Return [X, Y] of the center of cell containing provided text 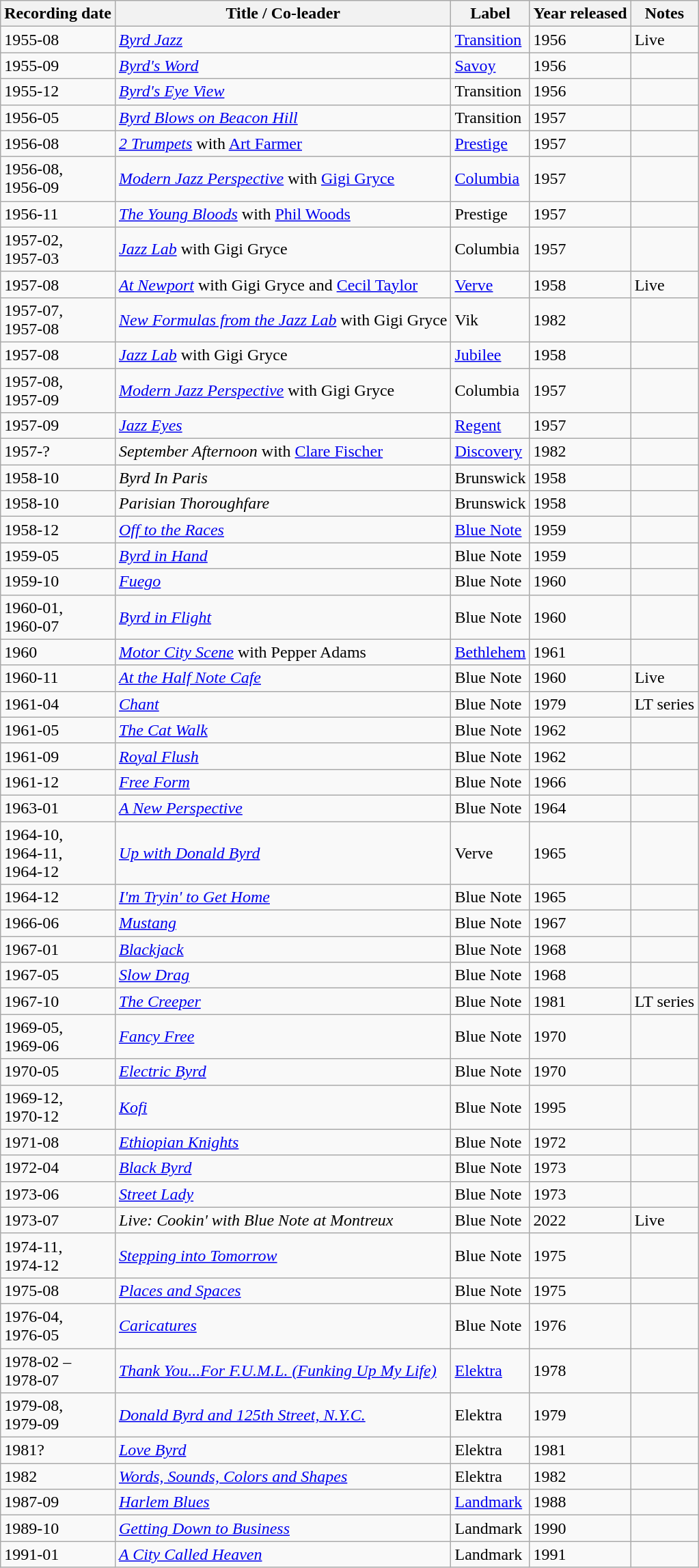
1956-11 [58, 214]
1970-05 [58, 1072]
Savoy [491, 66]
1966-06 [58, 923]
Byrd's Word [283, 66]
Byrd's Eye View [283, 92]
1991 [580, 1554]
Blackjack [283, 949]
Off to the Races [283, 530]
Places and Spaces [283, 1290]
1961-04 [58, 704]
Live: Cookin' with Blue Note at Montreux [283, 1220]
1963-01 [58, 808]
1973-07 [58, 1220]
Chant [283, 704]
Label [491, 14]
Byrd Blows on Beacon Hill [283, 118]
Motor City Scene with Pepper Adams [283, 652]
1995 [580, 1107]
September Afternoon with Clare Fischer [283, 452]
Year released [580, 14]
1971-08 [58, 1142]
Discovery [491, 452]
Jubilee [491, 355]
The Creeper [283, 1001]
1957-07, 1957-08 [58, 320]
Title / Co-leader [283, 14]
Caricatures [283, 1326]
1966 [580, 782]
Parisian Thoroughfare [283, 504]
Donald Byrd and 125th Street, N.Y.C. [283, 1415]
1961-09 [58, 756]
Slow Drag [283, 975]
1969-05, 1969-06 [58, 1036]
1964-10, 1964-11, 1964-12 [58, 853]
1955-08 [58, 40]
2022 [580, 1220]
At the Half Note Cafe [283, 678]
1959-05 [58, 556]
Black Byrd [283, 1168]
Stepping into Tomorrow [283, 1255]
Getting Down to Business [283, 1528]
1988 [580, 1502]
Regent [491, 426]
1990 [580, 1528]
Thank You...For F.U.M.L. (Funking Up My Life) [283, 1370]
Street Lady [283, 1194]
1958-12 [58, 530]
1967-01 [58, 949]
2 Trumpets with Art Farmer [283, 144]
Byrd in Hand [283, 556]
Free Form [283, 782]
Vik [491, 320]
1960-01, 1960-07 [58, 617]
Bethlehem [491, 652]
1960-11 [58, 678]
1975-08 [58, 1290]
1956-08 [58, 144]
Byrd in Flight [283, 617]
Electric Byrd [283, 1072]
Fuego [283, 582]
1978 [580, 1370]
Byrd In Paris [283, 478]
1967 [580, 923]
Kofi [283, 1107]
1976-04, 1976-05 [58, 1326]
Words, Sounds, Colors and Shapes [283, 1476]
1987-09 [58, 1502]
1979-08, 1979-09 [58, 1415]
A City Called Heaven [283, 1554]
1955-09 [58, 66]
1961-12 [58, 782]
1964 [580, 808]
1978-02 –1978-07 [58, 1370]
A New Perspective [283, 808]
1957-09 [58, 426]
Up with Donald Byrd [283, 853]
1989-10 [58, 1528]
New Formulas from the Jazz Lab with Gigi Gryce [283, 320]
Fancy Free [283, 1036]
The Young Bloods with Phil Woods [283, 214]
1972-04 [58, 1168]
Royal Flush [283, 756]
Recording date [58, 14]
1957-08, 1957-09 [58, 390]
1973-06 [58, 1194]
1972 [580, 1142]
Love Byrd [283, 1450]
At Newport with Gigi Gryce and Cecil Taylor [283, 284]
1961 [580, 652]
Jazz Eyes [283, 426]
1981? [58, 1450]
1967-05 [58, 975]
I'm Tryin' to Get Home [283, 897]
1955-12 [58, 92]
Ethiopian Knights [283, 1142]
1964-12 [58, 897]
1957-02, 1957-03 [58, 249]
Notes [664, 14]
The Cat Walk [283, 730]
1961-05 [58, 730]
1957-? [58, 452]
1991-01 [58, 1554]
1956-08, 1956-09 [58, 179]
1956-05 [58, 118]
1974-11, 1974-12 [58, 1255]
1969-12, 1970-12 [58, 1107]
1967-10 [58, 1001]
Harlem Blues [283, 1502]
1976 [580, 1326]
Byrd Jazz [283, 40]
1959-10 [58, 582]
Mustang [283, 923]
